Output the (X, Y) coordinate of the center of the cell containing the given text.  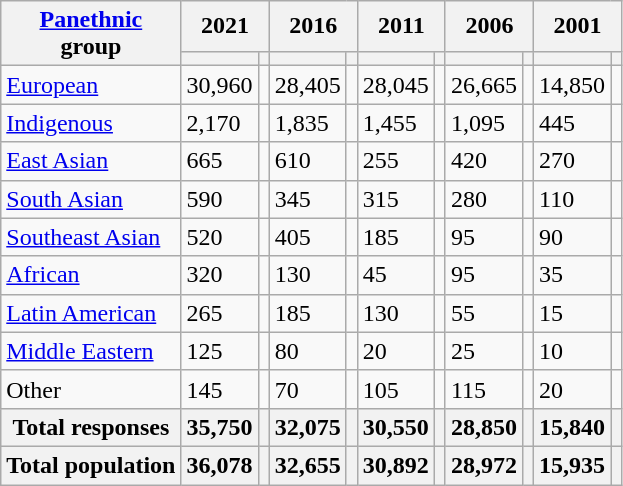
55 (484, 313)
320 (220, 275)
25 (484, 351)
30,550 (396, 427)
125 (220, 351)
110 (572, 199)
28,045 (396, 85)
115 (484, 389)
36,078 (220, 465)
315 (396, 199)
2001 (578, 26)
445 (572, 123)
2011 (401, 26)
35,750 (220, 427)
80 (308, 351)
Southeast Asian (91, 237)
15,840 (572, 427)
15 (572, 313)
280 (484, 199)
2,170 (220, 123)
26,665 (484, 85)
Panethnicgroup (91, 34)
520 (220, 237)
105 (396, 389)
Other (91, 389)
1,095 (484, 123)
30,960 (220, 85)
28,972 (484, 465)
Total population (91, 465)
405 (308, 237)
45 (396, 275)
665 (220, 161)
32,655 (308, 465)
Middle Eastern (91, 351)
South Asian (91, 199)
2021 (225, 26)
28,850 (484, 427)
590 (220, 199)
30,892 (396, 465)
East Asian (91, 161)
2016 (313, 26)
345 (308, 199)
90 (572, 237)
Indigenous (91, 123)
Latin American (91, 313)
32,075 (308, 427)
610 (308, 161)
255 (396, 161)
14,850 (572, 85)
15,935 (572, 465)
African (91, 275)
1,835 (308, 123)
28,405 (308, 85)
10 (572, 351)
145 (220, 389)
265 (220, 313)
420 (484, 161)
1,455 (396, 123)
2006 (489, 26)
70 (308, 389)
Total responses (91, 427)
European (91, 85)
35 (572, 275)
270 (572, 161)
